Extract the (X, Y) coordinate from the center of the cell holding the provided text.  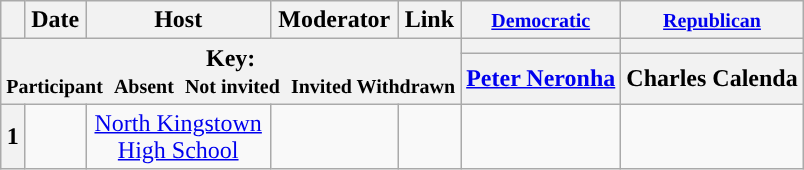
1 (13, 136)
Moderator (334, 20)
North KingstownHigh School (178, 136)
Peter Neronha (541, 78)
Key: Participant Absent Not invited Invited Withdrawn (231, 72)
Democratic (541, 20)
Date (56, 20)
Charles Calenda (712, 78)
Host (178, 20)
Link (430, 20)
Republican (712, 20)
